Provide the [X, Y] coordinate of the cell's center where the given text is located.  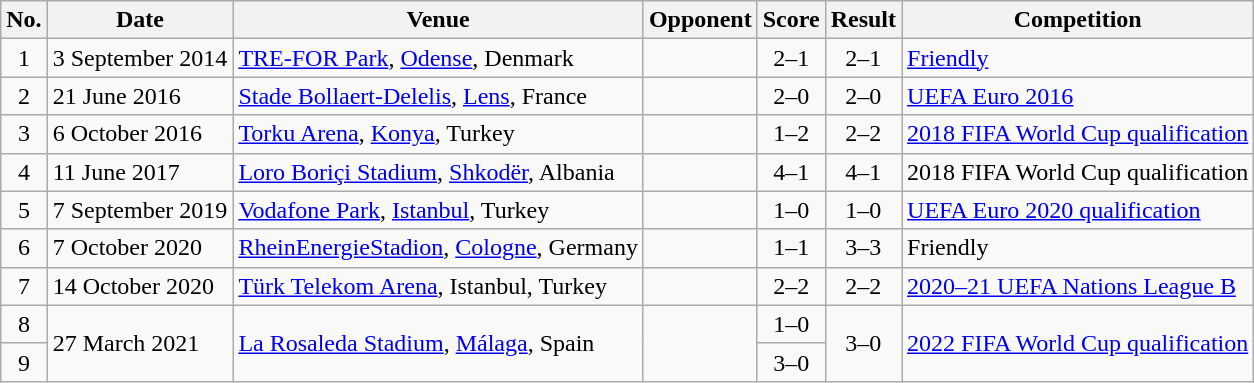
La Rosaleda Stadium, Málaga, Spain [438, 343]
5 [24, 210]
Competition [1078, 20]
Venue [438, 20]
Torku Arena, Konya, Turkey [438, 134]
6 [24, 248]
Opponent [700, 20]
27 March 2021 [140, 343]
4 [24, 172]
2020–21 UEFA Nations League B [1078, 286]
Stade Bollaert-Delelis, Lens, France [438, 96]
TRE-FOR Park, Odense, Denmark [438, 58]
No. [24, 20]
UEFA Euro 2020 qualification [1078, 210]
3–3 [863, 248]
6 October 2016 [140, 134]
9 [24, 362]
1–1 [791, 248]
Türk Telekom Arena, Istanbul, Turkey [438, 286]
3 September 2014 [140, 58]
Date [140, 20]
11 June 2017 [140, 172]
Score [791, 20]
3 [24, 134]
UEFA Euro 2016 [1078, 96]
Result [863, 20]
7 October 2020 [140, 248]
Loro Boriçi Stadium, Shkodër, Albania [438, 172]
21 June 2016 [140, 96]
Vodafone Park, Istanbul, Turkey [438, 210]
1 [24, 58]
8 [24, 324]
7 [24, 286]
2022 FIFA World Cup qualification [1078, 343]
2 [24, 96]
7 September 2019 [140, 210]
RheinEnergieStadion, Cologne, Germany [438, 248]
1–2 [791, 134]
14 October 2020 [140, 286]
